Locate the cell with the specified text and output its (X, Y) center coordinate. 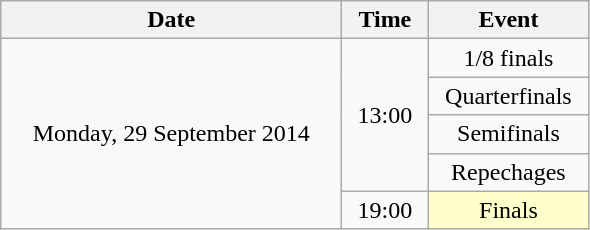
1/8 finals (508, 58)
Time (385, 20)
19:00 (385, 210)
Date (172, 20)
Repechages (508, 172)
13:00 (385, 115)
Semifinals (508, 134)
Monday, 29 September 2014 (172, 134)
Quarterfinals (508, 96)
Event (508, 20)
Finals (508, 210)
